Output the (X, Y) coordinate of the center of the cell containing the given text.  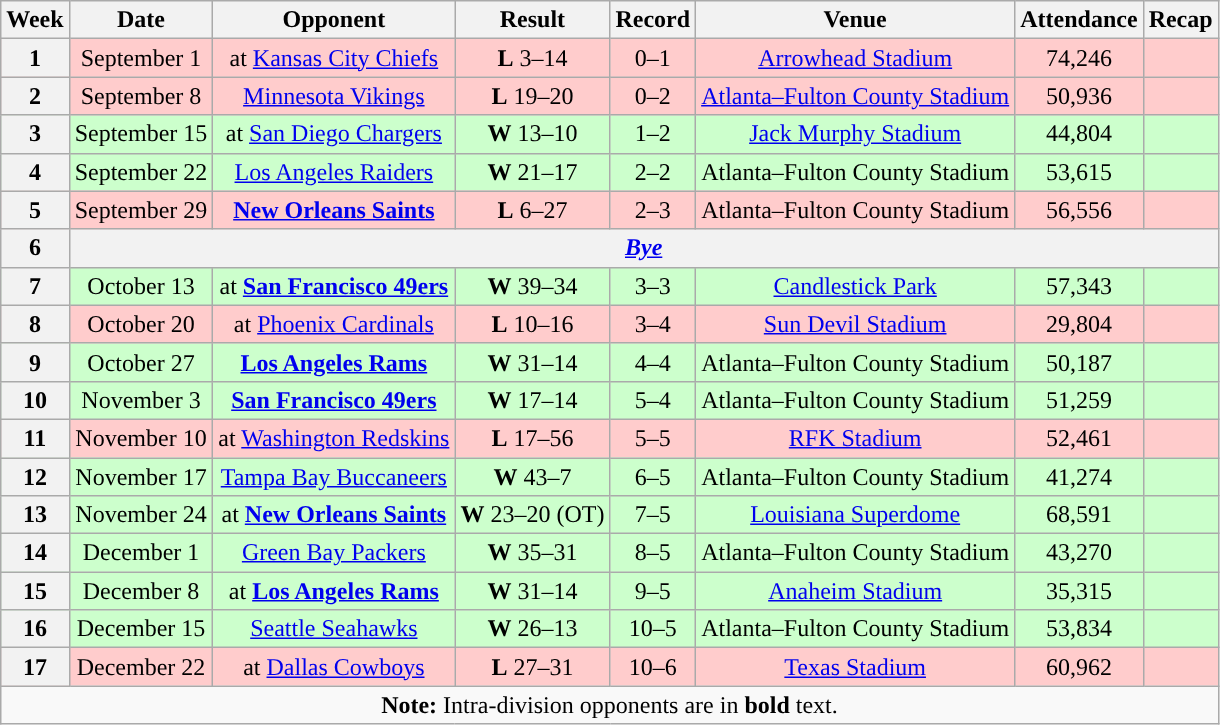
Bye (644, 248)
L 3–14 (532, 58)
1–2 (653, 134)
Green Bay Packers (334, 553)
Jack Murphy Stadium (856, 134)
November 10 (141, 438)
December 8 (141, 591)
10–6 (653, 667)
Los Angeles Raiders (334, 172)
September 15 (141, 134)
1 (35, 58)
at New Orleans Saints (334, 515)
2–2 (653, 172)
L 27–31 (532, 667)
57,343 (1079, 286)
L 10–16 (532, 324)
RFK Stadium (856, 438)
December 1 (141, 553)
Minnesota Vikings (334, 96)
Candlestick Park (856, 286)
3–4 (653, 324)
Date (141, 20)
43,270 (1079, 553)
L 19–20 (532, 96)
Sun Devil Stadium (856, 324)
74,246 (1079, 58)
W 26–13 (532, 629)
W 17–14 (532, 400)
9–5 (653, 591)
8–5 (653, 553)
50,936 (1079, 96)
December 15 (141, 629)
at San Diego Chargers (334, 134)
3–3 (653, 286)
at Washington Redskins (334, 438)
Anaheim Stadium (856, 591)
Week (35, 20)
at Dallas Cowboys (334, 667)
at Los Angeles Rams (334, 591)
44,804 (1079, 134)
Tampa Bay Buccaneers (334, 477)
Record (653, 20)
September 8 (141, 96)
New Orleans Saints (334, 210)
September 1 (141, 58)
W 39–34 (532, 286)
5–4 (653, 400)
3 (35, 134)
11 (35, 438)
6 (35, 248)
Opponent (334, 20)
13 (35, 515)
November 17 (141, 477)
7 (35, 286)
Arrowhead Stadium (856, 58)
2 (35, 96)
56,556 (1079, 210)
Venue (856, 20)
5 (35, 210)
L 6–27 (532, 210)
4–4 (653, 362)
Texas Stadium (856, 667)
at Kansas City Chiefs (334, 58)
6–5 (653, 477)
41,274 (1079, 477)
8 (35, 324)
San Francisco 49ers (334, 400)
50,187 (1079, 362)
51,259 (1079, 400)
16 (35, 629)
2–3 (653, 210)
9 (35, 362)
10–5 (653, 629)
0–1 (653, 58)
October 27 (141, 362)
35,315 (1079, 591)
Louisiana Superdome (856, 515)
September 29 (141, 210)
W 21–17 (532, 172)
Note: Intra-division opponents are in bold text. (610, 705)
November 3 (141, 400)
W 13–10 (532, 134)
29,804 (1079, 324)
5–5 (653, 438)
53,834 (1079, 629)
7–5 (653, 515)
Los Angeles Rams (334, 362)
L 17–56 (532, 438)
4 (35, 172)
Result (532, 20)
W 23–20 (OT) (532, 515)
Attendance (1079, 20)
14 (35, 553)
W 43–7 (532, 477)
at Phoenix Cardinals (334, 324)
68,591 (1079, 515)
September 22 (141, 172)
December 22 (141, 667)
November 24 (141, 515)
Recap (1180, 20)
60,962 (1079, 667)
17 (35, 667)
0–2 (653, 96)
October 20 (141, 324)
52,461 (1079, 438)
W 35–31 (532, 553)
12 (35, 477)
10 (35, 400)
at San Francisco 49ers (334, 286)
53,615 (1079, 172)
October 13 (141, 286)
Seattle Seahawks (334, 629)
15 (35, 591)
